Scan for the cell matching the given text and deliver its (x, y) coordinate at center. 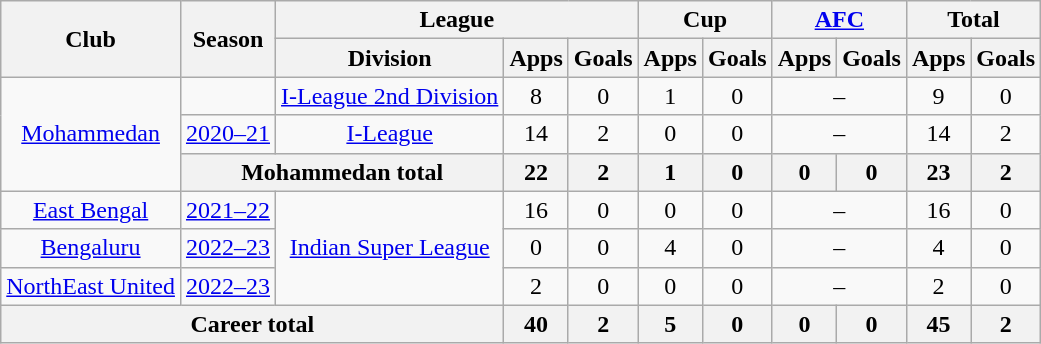
2021–22 (228, 210)
Career total (252, 324)
Cup (705, 20)
23 (938, 172)
NorthEast United (91, 286)
2020–21 (228, 134)
Mohammedan (91, 134)
8 (536, 96)
Mohammedan total (342, 172)
Indian Super League (390, 248)
Club (91, 39)
Season (228, 39)
Total (973, 20)
5 (670, 324)
9 (938, 96)
40 (536, 324)
Bengaluru (91, 248)
League (458, 20)
I-League (390, 134)
45 (938, 324)
AFC (839, 20)
Division (390, 58)
East Bengal (91, 210)
I-League 2nd Division (390, 96)
22 (536, 172)
